Output the [x, y] coordinate of the center of the cell containing the given text.  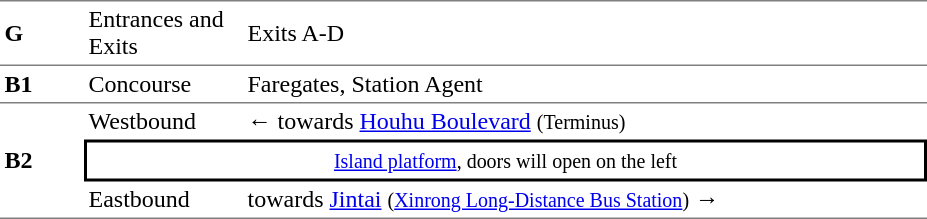
B1 [42, 83]
← towards Houhu Boulevard (Terminus) [585, 121]
Exits A-D [585, 32]
Faregates, Station Agent [585, 83]
Island platform, doors will open on the left [506, 161]
Concourse [164, 83]
B2 [42, 160]
Westbound [164, 121]
G [42, 32]
Entrances and Exits [164, 32]
